Provide the [X, Y] coordinate of the cell's center where the given text is located.  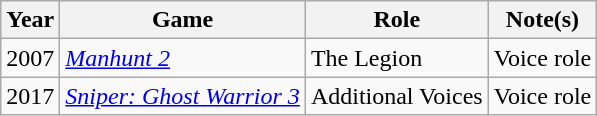
Game [183, 20]
Manhunt 2 [183, 58]
Year [30, 20]
Sniper: Ghost Warrior 3 [183, 96]
Additional Voices [396, 96]
The Legion [396, 58]
Note(s) [542, 20]
2017 [30, 96]
Role [396, 20]
2007 [30, 58]
